Extract the (X, Y) coordinate from the center of the cell holding the provided text.  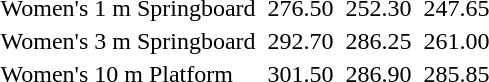
286.25 (378, 41)
292.70 (300, 41)
